Scan for the cell matching the given text and deliver its [X, Y] coordinate at center. 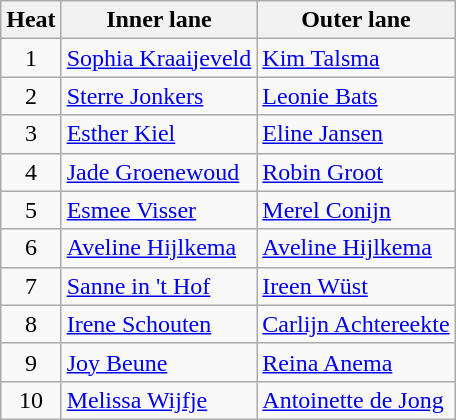
3 [31, 134]
Kim Talsma [356, 58]
10 [31, 400]
Irene Schouten [159, 324]
Outer lane [356, 20]
Sophia Kraaijeveld [159, 58]
Joy Beune [159, 362]
Leonie Bats [356, 96]
2 [31, 96]
Reina Anema [356, 362]
Carlijn Achtereekte [356, 324]
5 [31, 210]
9 [31, 362]
Ireen Wüst [356, 286]
Esther Kiel [159, 134]
7 [31, 286]
Merel Conijn [356, 210]
Esmee Visser [159, 210]
1 [31, 58]
Inner lane [159, 20]
Heat [31, 20]
Robin Groot [356, 172]
4 [31, 172]
Melissa Wijfje [159, 400]
Sterre Jonkers [159, 96]
6 [31, 248]
8 [31, 324]
Sanne in 't Hof [159, 286]
Antoinette de Jong [356, 400]
Eline Jansen [356, 134]
Jade Groenewoud [159, 172]
